Find where the given text appears and provide that cell's center as (X, Y) coordinate. 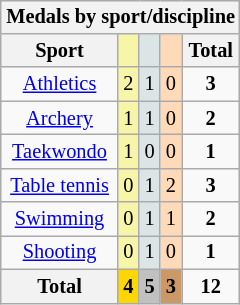
Athletics (59, 84)
4 (128, 286)
12 (211, 286)
Medals by sport/discipline (120, 17)
Table tennis (59, 185)
Taekwondo (59, 152)
Shooting (59, 253)
Swimming (59, 219)
Archery (59, 118)
5 (150, 286)
Sport (59, 51)
